For the text-containing cell, return its midpoint in (X, Y) coordinate format. 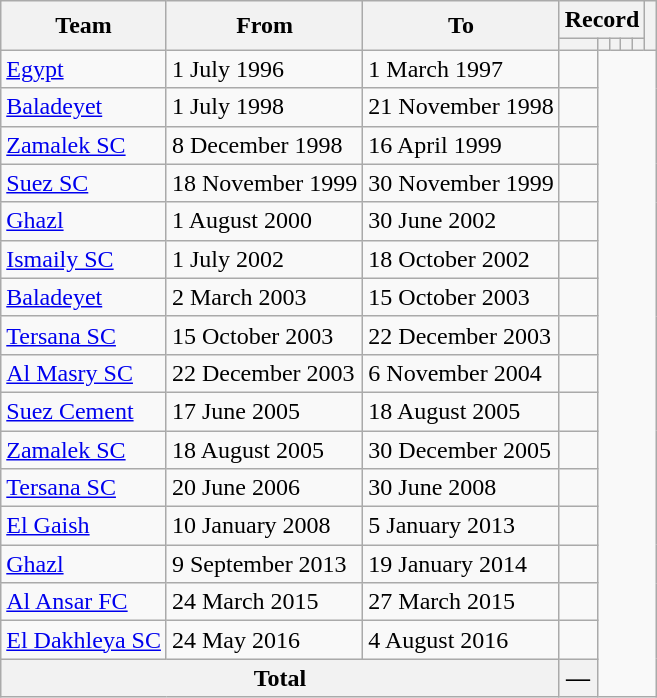
1 July 1998 (264, 107)
Record (602, 20)
30 June 2002 (461, 221)
6 November 2004 (461, 373)
Team (84, 26)
Egypt (84, 69)
2 March 2003 (264, 297)
30 June 2008 (461, 488)
Al Masry SC (84, 373)
8 December 1998 (264, 145)
10 January 2008 (264, 526)
Total (280, 678)
1 March 1997 (461, 69)
16 April 1999 (461, 145)
21 November 1998 (461, 107)
18 November 1999 (264, 183)
19 January 2014 (461, 564)
El Dakhleya SC (84, 640)
5 January 2013 (461, 526)
18 October 2002 (461, 259)
To (461, 26)
Suez Cement (84, 411)
1 July 2002 (264, 259)
— (578, 678)
Al Ansar FC (84, 602)
1 August 2000 (264, 221)
4 August 2016 (461, 640)
24 May 2016 (264, 640)
24 March 2015 (264, 602)
27 March 2015 (461, 602)
17 June 2005 (264, 411)
Suez SC (84, 183)
El Gaish (84, 526)
30 December 2005 (461, 449)
1 July 1996 (264, 69)
From (264, 26)
9 September 2013 (264, 564)
20 June 2006 (264, 488)
30 November 1999 (461, 183)
Ismaily SC (84, 259)
